Extract the (x, y) coordinate from the center of the cell holding the provided text.  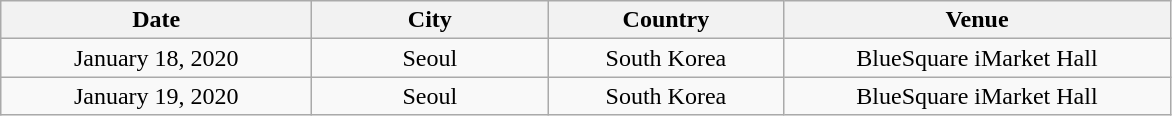
Country (666, 20)
Venue (977, 20)
City (430, 20)
January 18, 2020 (156, 58)
January 19, 2020 (156, 96)
Date (156, 20)
